Determine the [x, y] coordinate at the center of the cell enclosing the given text.  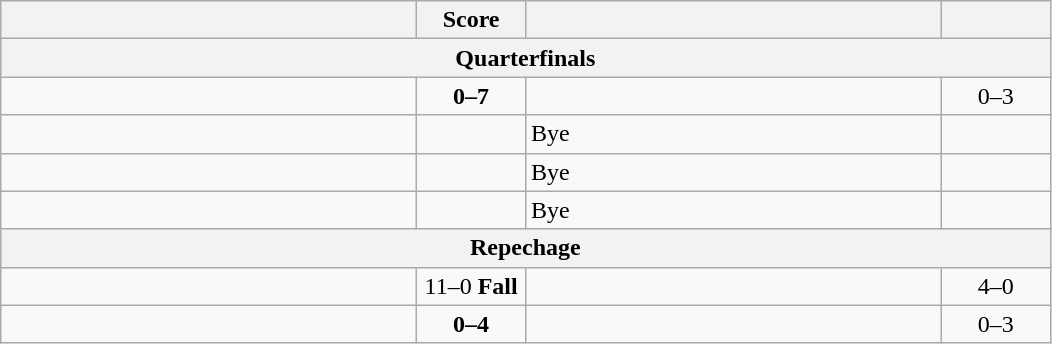
11–0 Fall [472, 286]
Repechage [526, 248]
Quarterfinals [526, 58]
4–0 [996, 286]
Score [472, 20]
0–7 [472, 96]
0–4 [472, 324]
